Return the (x, y) coordinate for the center point of the cell that contains the specified text.  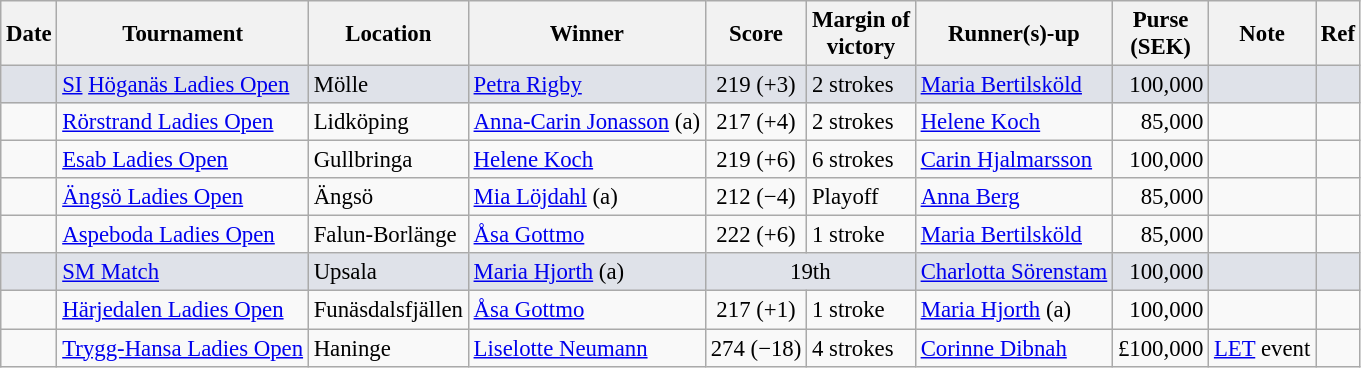
Winner (586, 34)
Falun-Borlänge (388, 235)
Location (388, 34)
Gullbringa (388, 160)
Esab Ladies Open (182, 160)
217 (+1) (756, 310)
274 (−18) (756, 348)
LET event (1262, 348)
Ref (1338, 34)
Score (756, 34)
Ängsö (388, 197)
Petra Rigby (586, 85)
Margin ofvictory (862, 34)
Aspeboda Ladies Open (182, 235)
19th (810, 273)
Rörstrand Ladies Open (182, 122)
Tournament (182, 34)
Mölle (388, 85)
Anna-Carin Jonasson (a) (586, 122)
Mia Löjdahl (a) (586, 197)
Date (29, 34)
222 (+6) (756, 235)
Upsala (388, 273)
£100,000 (1161, 348)
Härjedalen Ladies Open (182, 310)
Corinne Dibnah (1014, 348)
Purse(SEK) (1161, 34)
Runner(s)-up (1014, 34)
Note (1262, 34)
212 (−4) (756, 197)
Anna Berg (1014, 197)
4 strokes (862, 348)
219 (+6) (756, 160)
Haninge (388, 348)
6 strokes (862, 160)
SM Match (182, 273)
Ängsö Ladies Open (182, 197)
SI Höganäs Ladies Open (182, 85)
Funäsdalsfjällen (388, 310)
Trygg-Hansa Ladies Open (182, 348)
Carin Hjalmarsson (1014, 160)
219 (+3) (756, 85)
Playoff (862, 197)
217 (+4) (756, 122)
Charlotta Sörenstam (1014, 273)
Liselotte Neumann (586, 348)
Lidköping (388, 122)
